Locate the cell with the specified text and output its (x, y) center coordinate. 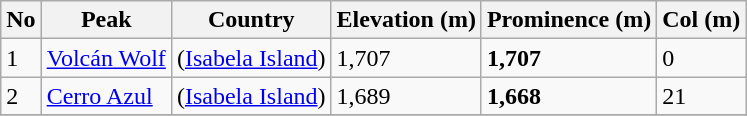
Volcán Wolf (106, 58)
Elevation (m) (406, 20)
1,668 (568, 96)
21 (702, 96)
Col (m) (702, 20)
1,689 (406, 96)
1 (21, 58)
Peak (106, 20)
0 (702, 58)
Prominence (m) (568, 20)
Cerro Azul (106, 96)
2 (21, 96)
Country (251, 20)
No (21, 20)
